Search for the cell housing the specified text and yield its (x, y) center coordinate. 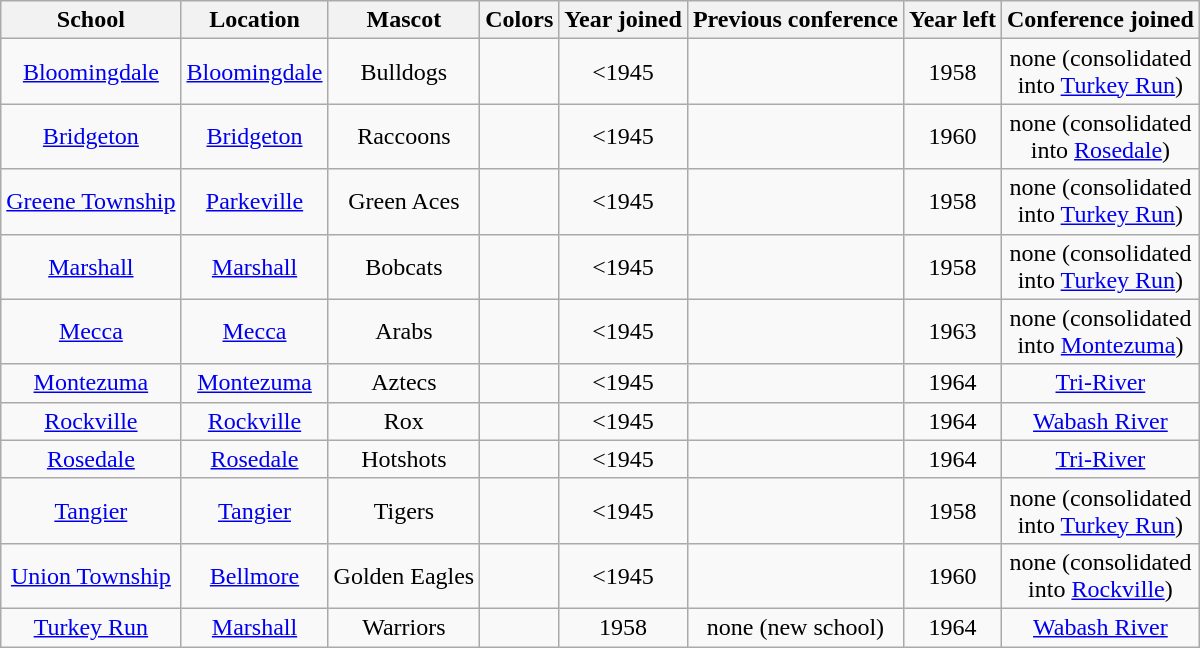
Tigers (404, 510)
Raccoons (404, 136)
Location (254, 20)
Bulldogs (404, 72)
Golden Eagles (404, 576)
Conference joined (1100, 20)
none (consolidatedinto Rockville) (1100, 576)
Parkeville (254, 202)
Rox (404, 421)
Mascot (404, 20)
Turkey Run (91, 627)
none (consolidatedinto Rosedale) (1100, 136)
Bellmore (254, 576)
Colors (520, 20)
Year joined (624, 20)
Green Aces (404, 202)
none (consolidatedinto Montezuma) (1100, 332)
Year left (953, 20)
Arabs (404, 332)
Warriors (404, 627)
Union Township (91, 576)
Greene Township (91, 202)
Aztecs (404, 383)
none (new school) (795, 627)
Previous conference (795, 20)
School (91, 20)
1963 (953, 332)
Bobcats (404, 266)
Hotshots (404, 459)
